Extract the [x, y] coordinate from the center of the cell holding the provided text.  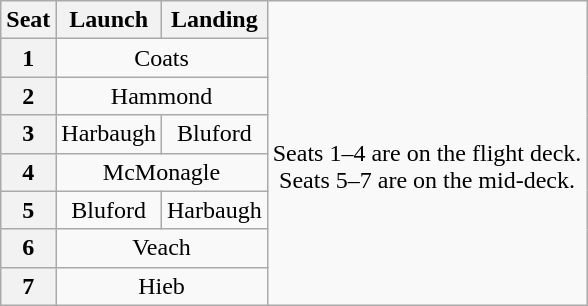
Coats [162, 58]
1 [28, 58]
Seats 1–4 are on the flight deck.Seats 5–7 are on the mid-deck. [427, 153]
6 [28, 248]
Hammond [162, 96]
5 [28, 210]
4 [28, 172]
2 [28, 96]
McMonagle [162, 172]
Landing [215, 20]
Veach [162, 248]
Hieb [162, 286]
Launch [109, 20]
7 [28, 286]
Seat [28, 20]
3 [28, 134]
